Return the (X, Y) coordinate for the center point of the cell that contains the specified text.  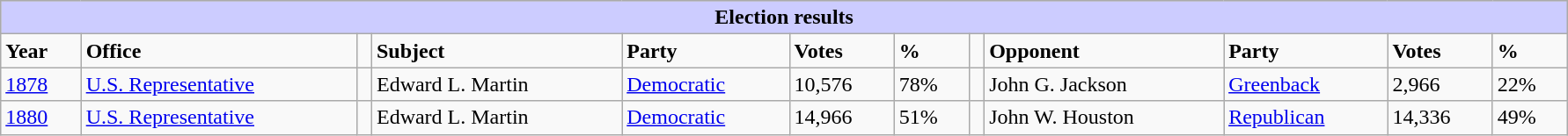
10,576 (841, 84)
1878 (40, 84)
John G. Jackson (1104, 84)
Subject (496, 51)
Election results (785, 18)
John W. Houston (1104, 118)
Greenback (1306, 84)
14,336 (1440, 118)
2,966 (1440, 84)
78% (931, 84)
Opponent (1104, 51)
51% (931, 118)
49% (1529, 118)
Republican (1306, 118)
14,966 (841, 118)
Year (40, 51)
Office (218, 51)
1880 (40, 118)
22% (1529, 84)
